Return [x, y] of the center of cell containing provided text 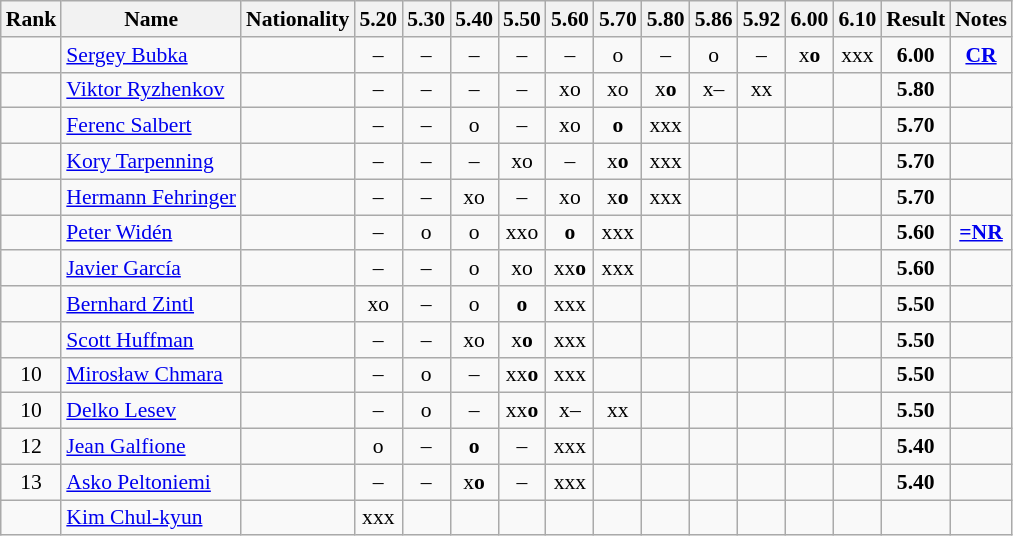
Kory Tarpenning [151, 162]
Delko Lesev [151, 411]
Mirosław Chmara [151, 375]
Kim Chul-kyun [151, 518]
5.20 [378, 19]
5.92 [762, 19]
=NR [981, 233]
Viktor Ryzhenkov [151, 90]
Bernhard Zintl [151, 304]
CR [981, 55]
Sergey Bubka [151, 55]
Name [151, 19]
12 [32, 447]
Notes [981, 19]
5.86 [714, 19]
Ferenc Salbert [151, 126]
Scott Huffman [151, 340]
Result [916, 19]
13 [32, 482]
Asko Peltoniemi [151, 482]
5.30 [426, 19]
Javier García [151, 269]
6.10 [857, 19]
Nationality [298, 19]
Rank [32, 19]
Peter Widén [151, 233]
Jean Galfione [151, 447]
Hermann Fehringer [151, 197]
